For the text-containing cell, return its midpoint in (x, y) coordinate format. 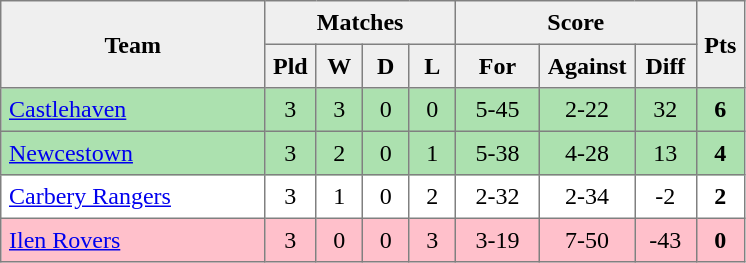
-2 (666, 197)
Carbery Rangers (133, 197)
7-50 (586, 240)
Team (133, 44)
W (339, 66)
Ilen Rovers (133, 240)
2-34 (586, 197)
13 (666, 153)
Score (576, 23)
Newcestown (133, 153)
6 (720, 110)
3-19 (497, 240)
5-38 (497, 153)
Pld (290, 66)
L (432, 66)
Matches (360, 23)
Pts (720, 44)
Castlehaven (133, 110)
4 (720, 153)
2-32 (497, 197)
32 (666, 110)
For (497, 66)
5-45 (497, 110)
Against (586, 66)
-43 (666, 240)
D (385, 66)
4-28 (586, 153)
2-22 (586, 110)
Diff (666, 66)
